Extract the (X, Y) coordinate from the center of the cell holding the provided text.  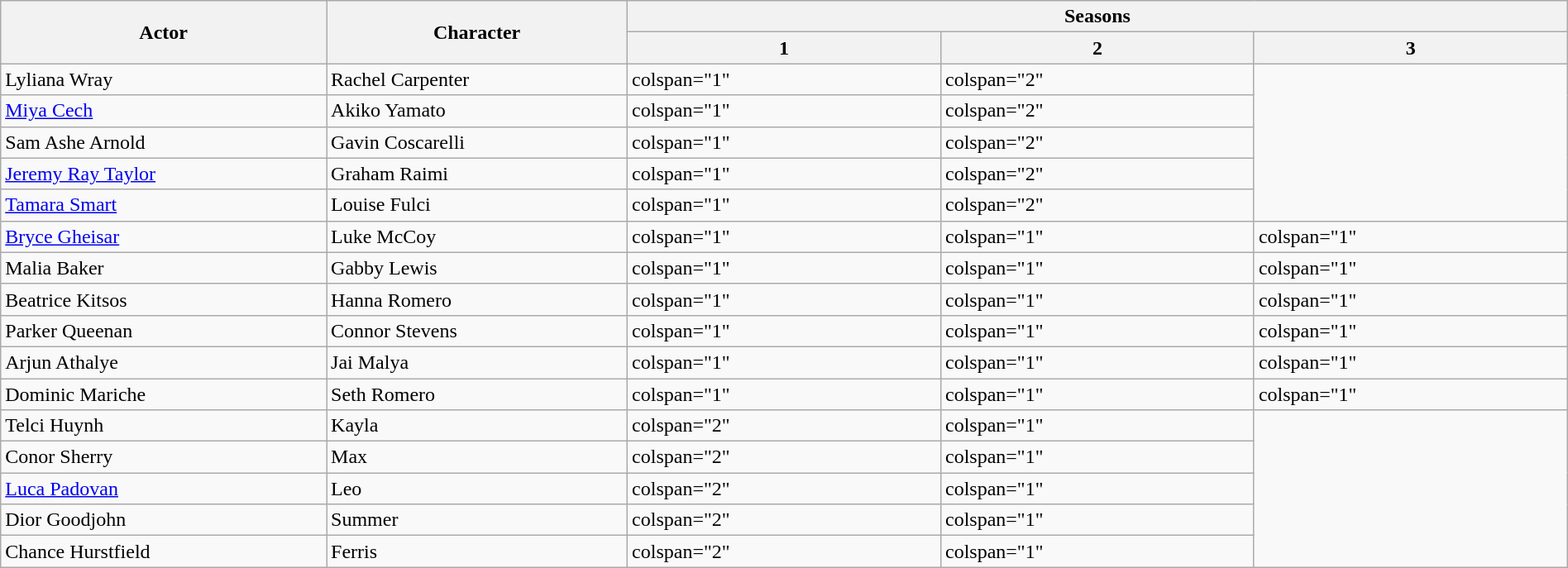
Seasons (1098, 17)
Gavin Coscarelli (477, 142)
Actor (164, 32)
Leo (477, 489)
Telci Huynh (164, 426)
Louise Fulci (477, 205)
Kayla (477, 426)
Rachel Carpenter (477, 79)
Parker Queenan (164, 331)
Conor Sherry (164, 457)
Malia Baker (164, 268)
Jeremy Ray Taylor (164, 174)
Ferris (477, 551)
Max (477, 457)
Jai Malya (477, 362)
Luke McCoy (477, 236)
Seth Romero (477, 394)
3 (1411, 48)
Connor Stevens (477, 331)
Miya Cech (164, 111)
Sam Ashe Arnold (164, 142)
Tamara Smart (164, 205)
Dominic Mariche (164, 394)
Luca Padovan (164, 489)
Graham Raimi (477, 174)
Character (477, 32)
Akiko Yamato (477, 111)
Summer (477, 520)
Gabby Lewis (477, 268)
2 (1097, 48)
1 (784, 48)
Chance Hurstfield (164, 551)
Bryce Gheisar (164, 236)
Hanna Romero (477, 299)
Dior Goodjohn (164, 520)
Lyliana Wray (164, 79)
Arjun Athalye (164, 362)
Beatrice Kitsos (164, 299)
